Search for the cell housing the specified text and yield its (x, y) center coordinate. 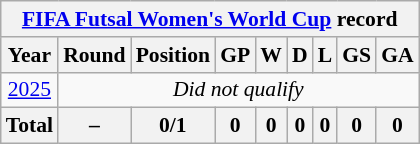
D (300, 55)
W (271, 55)
Total (30, 126)
Did not qualify (238, 90)
Year (30, 55)
Position (173, 55)
GA (398, 55)
GP (235, 55)
L (326, 55)
Round (94, 55)
0/1 (173, 126)
FIFA Futsal Women's World Cup record (210, 19)
2025 (30, 90)
– (94, 126)
GS (356, 55)
